Pinpoint the cell where the given text exists, returning its [x, y] midpoint coordinate. 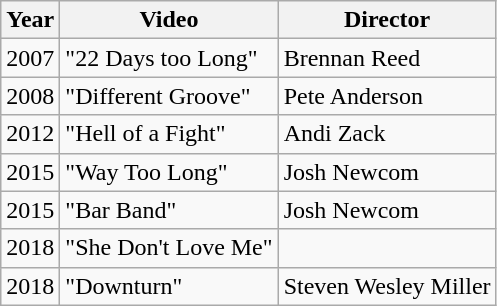
"Hell of a Fight" [169, 134]
2008 [30, 96]
Andi Zack [387, 134]
"Bar Band" [169, 210]
2012 [30, 134]
"22 Days too Long" [169, 58]
Steven Wesley Miller [387, 286]
Brennan Reed [387, 58]
"She Don't Love Me" [169, 248]
Director [387, 20]
Video [169, 20]
"Downturn" [169, 286]
"Different Groove" [169, 96]
Pete Anderson [387, 96]
"Way Too Long" [169, 172]
2007 [30, 58]
Year [30, 20]
